Scan for the cell matching the given text and deliver its (x, y) coordinate at center. 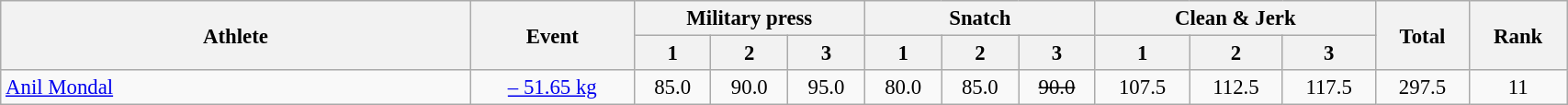
Clean & Jerk (1235, 18)
80.0 (903, 87)
Event (552, 35)
Total (1422, 35)
Anil Mondal (235, 87)
11 (1518, 87)
112.5 (1236, 87)
Rank (1518, 35)
– 51.65 kg (552, 87)
Snatch (979, 18)
Athlete (235, 35)
Military press (750, 18)
107.5 (1143, 87)
297.5 (1422, 87)
95.0 (827, 87)
117.5 (1328, 87)
